Pinpoint the cell where the given text exists, returning its (X, Y) midpoint coordinate. 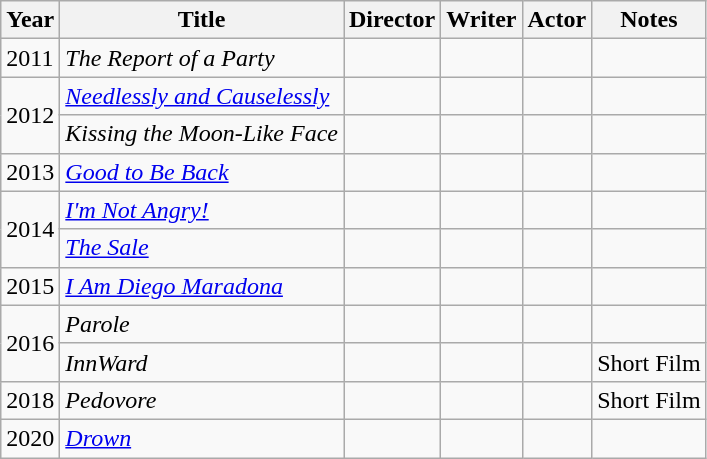
Notes (649, 20)
2020 (30, 438)
2016 (30, 343)
Director (392, 20)
The Sale (202, 248)
Year (30, 20)
2012 (30, 115)
2014 (30, 229)
The Report of a Party (202, 58)
2018 (30, 400)
InnWard (202, 362)
Good to Be Back (202, 172)
Actor (557, 20)
Parole (202, 324)
Title (202, 20)
Drown (202, 438)
I Am Diego Maradona (202, 286)
I'm Not Angry! (202, 210)
2015 (30, 286)
Writer (482, 20)
2013 (30, 172)
2011 (30, 58)
Needlessly and Causelessly (202, 96)
Kissing the Moon-Like Face (202, 134)
Pedovore (202, 400)
